Search for the cell housing the specified text and yield its [X, Y] center coordinate. 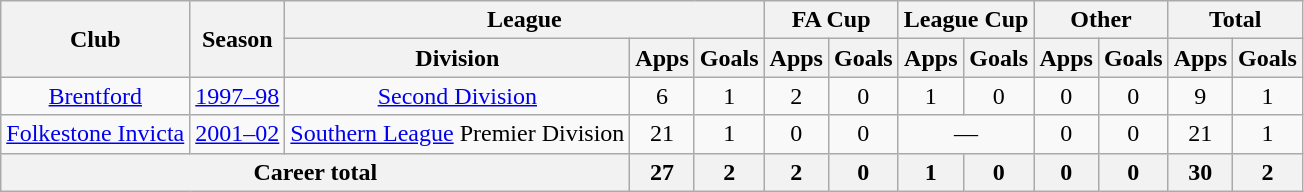
FA Cup [831, 20]
League Cup [966, 20]
30 [1200, 172]
Folkestone Invicta [96, 134]
Season [238, 39]
Other [1101, 20]
Career total [316, 172]
6 [662, 96]
Southern League Premier Division [458, 134]
— [966, 134]
1997–98 [238, 96]
Brentford [96, 96]
2001–02 [238, 134]
Second Division [458, 96]
Club [96, 39]
Division [458, 58]
League [524, 20]
9 [1200, 96]
27 [662, 172]
Total [1235, 20]
